Identify which cell holds the provided text, then report its [X, Y] central coordinate. 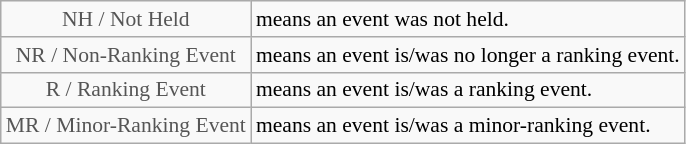
means an event is/was a minor-ranking event. [468, 126]
means an event is/was a ranking event. [468, 90]
NR / Non-Ranking Event [126, 55]
means an event was not held. [468, 19]
MR / Minor-Ranking Event [126, 126]
R / Ranking Event [126, 90]
means an event is/was no longer a ranking event. [468, 55]
NH / Not Held [126, 19]
